Capture the cell that displays the provided text and extract its [X, Y] central coordinate. 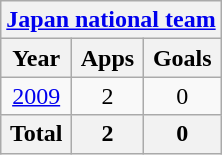
Total [36, 134]
Japan national team [111, 20]
Goals [182, 58]
Year [36, 58]
Apps [108, 58]
2009 [36, 96]
